Return [X, Y] of the center of cell containing provided text 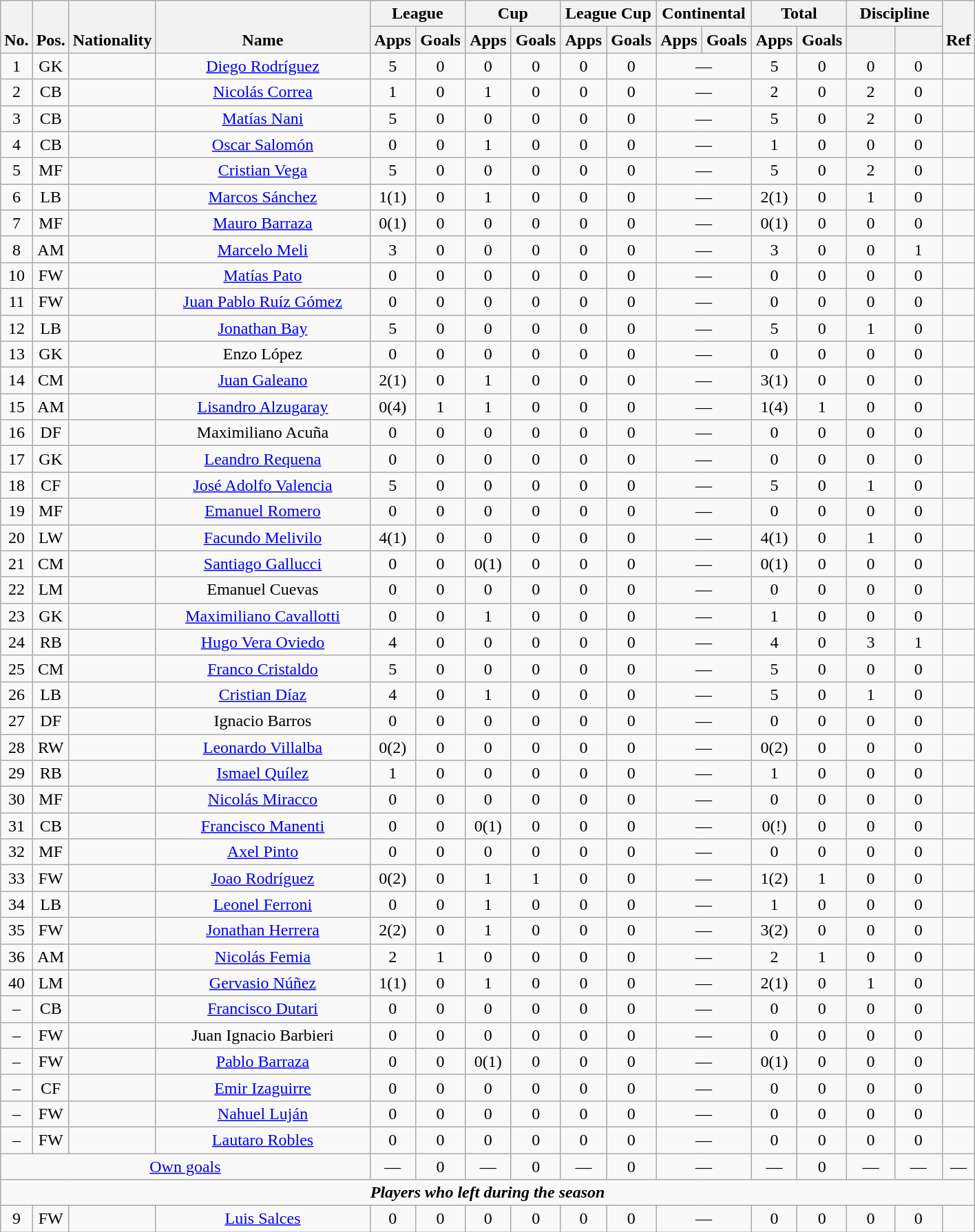
Juan Pablo Ruíz Gómez [263, 301]
Juan Ignacio Barbieri [263, 1035]
Cup [514, 14]
25 [17, 668]
17 [17, 459]
23 [17, 616]
26 [17, 694]
Lautaro Robles [263, 1140]
Continental [704, 14]
1(2) [774, 878]
Joao Rodríguez [263, 878]
33 [17, 878]
0(4) [392, 407]
League Cup [609, 14]
Cristian Vega [263, 171]
Ref [958, 27]
10 [17, 275]
24 [17, 642]
16 [17, 433]
14 [17, 381]
Emanuel Romero [263, 511]
Gervasio Núñez [263, 983]
11 [17, 301]
28 [17, 747]
Juan Galeano [263, 381]
Total [799, 14]
Players who left during the season [488, 1193]
Jonathan Bay [263, 328]
Pos. [51, 27]
Oscar Salomón [263, 145]
Mauro Barraza [263, 223]
Enzo López [263, 354]
Facundo Melivilo [263, 538]
20 [17, 538]
No. [17, 27]
Axel Pinto [263, 852]
18 [17, 485]
2(2) [392, 931]
Marcos Sánchez [263, 197]
Nationality [112, 27]
Own goals [185, 1167]
Maximiliano Cavallotti [263, 616]
Ismael Quílez [263, 774]
Nicolás Miracco [263, 800]
Matías Nani [263, 118]
LW [51, 538]
31 [17, 826]
15 [17, 407]
Diego Rodríguez [263, 66]
7 [17, 223]
Emanuel Cuevas [263, 590]
Francisco Manenti [263, 826]
36 [17, 957]
Maximiliano Acuña [263, 433]
22 [17, 590]
29 [17, 774]
13 [17, 354]
Marcelo Meli [263, 249]
19 [17, 511]
12 [17, 328]
8 [17, 249]
Leonardo Villalba [263, 747]
Hugo Vera Oviedo [263, 642]
Ignacio Barros [263, 721]
Leonel Ferroni [263, 904]
Luis Salces [263, 1219]
Name [263, 27]
Emir Izaguirre [263, 1087]
9 [17, 1219]
1(4) [774, 407]
Discipline [895, 14]
34 [17, 904]
32 [17, 852]
35 [17, 931]
27 [17, 721]
Leandro Requena [263, 459]
3(1) [774, 381]
Santiago Gallucci [263, 564]
League [417, 14]
Lisandro Alzugaray [263, 407]
Nicolás Correa [263, 92]
0(!) [774, 826]
40 [17, 983]
Francisco Dutari [263, 1009]
Nahuel Luján [263, 1114]
Franco Cristaldo [263, 668]
3(2) [774, 931]
Pablo Barraza [263, 1061]
José Adolfo Valencia [263, 485]
Matías Pato [263, 275]
Jonathan Herrera [263, 931]
21 [17, 564]
30 [17, 800]
RW [51, 747]
6 [17, 197]
Cristian Díaz [263, 694]
Nicolás Femia [263, 957]
